Find where the given text appears and provide that cell's center as (x, y) coordinate. 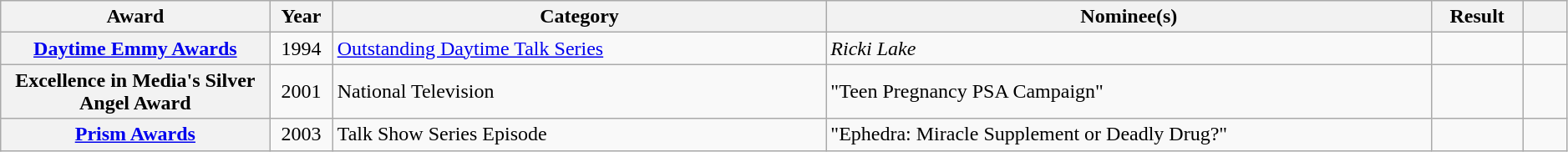
"Teen Pregnancy PSA Campaign" (1129, 92)
2003 (301, 134)
2001 (301, 92)
Ricki Lake (1129, 48)
Outstanding Daytime Talk Series (580, 48)
"Ephedra: Miracle Supplement or Deadly Drug?" (1129, 134)
Prism Awards (135, 134)
Talk Show Series Episode (580, 134)
National Television (580, 92)
Excellence in Media's Silver Angel Award (135, 92)
1994 (301, 48)
Award (135, 17)
Category (580, 17)
Nominee(s) (1129, 17)
Daytime Emmy Awards (135, 48)
Result (1477, 17)
Year (301, 17)
